Return the (X, Y) coordinate for the center point of the cell that contains the specified text.  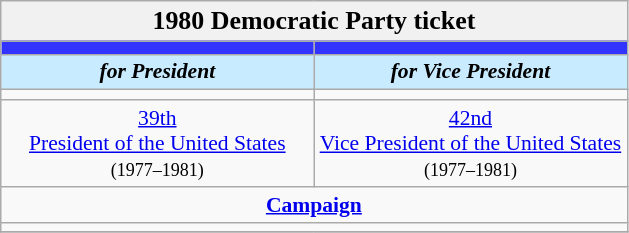
Campaign (314, 205)
42ndVice President of the United States(1977–1981) (470, 144)
39thPresident of the United States(1977–1981) (158, 144)
for President (158, 72)
for Vice President (470, 72)
1980 Democratic Party ticket (314, 21)
